Find where the given text appears and provide that cell's center as [x, y] coordinate. 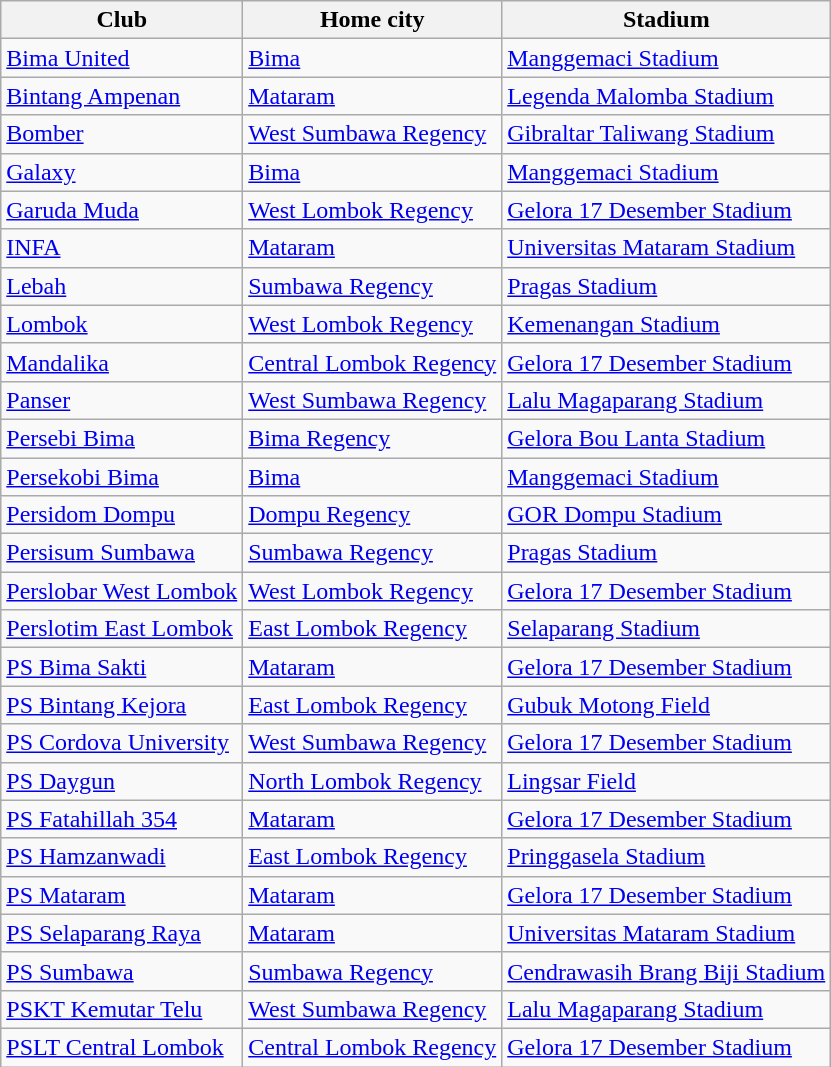
PS Selaparang Raya [122, 933]
Panser [122, 400]
Pringgasela Stadium [666, 857]
PS Cordova University [122, 743]
INFA [122, 248]
PS Hamzanwadi [122, 857]
PSKT Kemutar Telu [122, 1009]
Home city [372, 20]
Gubuk Motong Field [666, 705]
Bomber [122, 134]
Persisum Sumbawa [122, 553]
Persebi Bima [122, 438]
PS Bintang Kejora [122, 705]
PSLT Central Lombok [122, 1047]
Persidom Dompu [122, 515]
Selaparang Stadium [666, 629]
Lombok [122, 324]
Bima United [122, 58]
PS Bima Sakti [122, 667]
Mandalika [122, 362]
Lingsar Field [666, 781]
Garuda Muda [122, 210]
North Lombok Regency [372, 781]
Persekobi Bima [122, 477]
Stadium [666, 20]
Perslobar West Lombok [122, 591]
Galaxy [122, 172]
PS Daygun [122, 781]
Gelora Bou Lanta Stadium [666, 438]
GOR Dompu Stadium [666, 515]
Cendrawasih Brang Biji Stadium [666, 971]
Lebah [122, 286]
Perslotim East Lombok [122, 629]
Legenda Malomba Stadium [666, 96]
PS Sumbawa [122, 971]
Club [122, 20]
PS Mataram [122, 895]
Dompu Regency [372, 515]
PS Fatahillah 354 [122, 819]
Gibraltar Taliwang Stadium [666, 134]
Bima Regency [372, 438]
Kemenangan Stadium [666, 324]
Bintang Ampenan [122, 96]
